Provide the [x, y] coordinate of the cell's center where the given text is located.  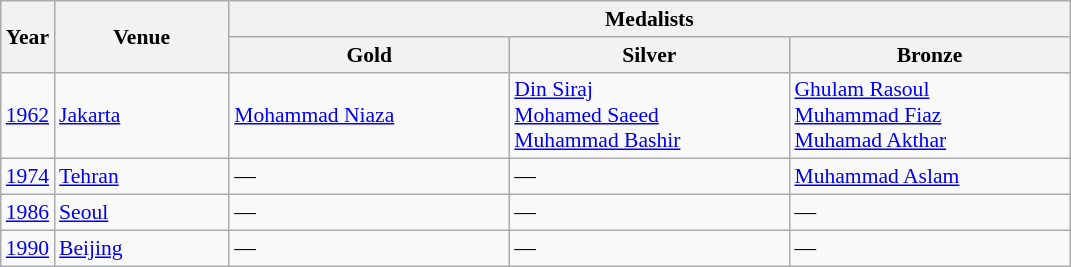
1990 [28, 248]
Din SirajMohamed SaeedMuhammad Bashir [649, 116]
Ghulam RasoulMuhammad FiazMuhamad Akthar [929, 116]
Tehran [142, 177]
Muhammad Aslam [929, 177]
1962 [28, 116]
1974 [28, 177]
Gold [369, 55]
Seoul [142, 213]
Medalists [649, 19]
Silver [649, 55]
1986 [28, 213]
Beijing [142, 248]
Bronze [929, 55]
Mohammad Niaza [369, 116]
Jakarta [142, 116]
Year [28, 36]
Venue [142, 36]
